Return [x, y] of the center of cell containing provided text 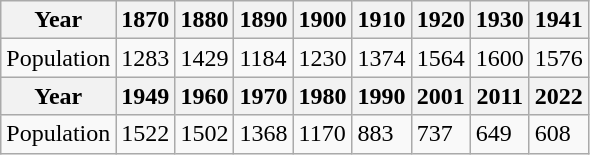
608 [558, 134]
2022 [558, 96]
1502 [204, 134]
1920 [440, 20]
1429 [204, 58]
1890 [264, 20]
649 [500, 134]
1910 [382, 20]
1960 [204, 96]
1522 [146, 134]
1880 [204, 20]
1970 [264, 96]
1230 [322, 58]
2011 [500, 96]
737 [440, 134]
1170 [322, 134]
1576 [558, 58]
1283 [146, 58]
1368 [264, 134]
2001 [440, 96]
1600 [500, 58]
1374 [382, 58]
1564 [440, 58]
1900 [322, 20]
1990 [382, 96]
1941 [558, 20]
883 [382, 134]
1949 [146, 96]
1870 [146, 20]
1930 [500, 20]
1184 [264, 58]
1980 [322, 96]
